Determine the (x, y) coordinate at the center of the cell enclosing the given text.  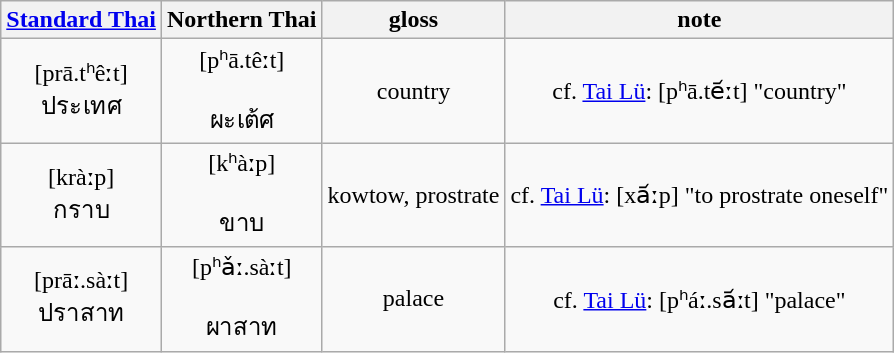
palace (414, 299)
[prā.tʰêːt]ประเทศ (82, 91)
note (700, 20)
kowtow, prostrate (414, 195)
cf. Tai Lü: [xa᷄ːp] "to prostrate oneself" (700, 195)
[kʰàːp]ขาบ (242, 195)
cf. Tai Lü: [pʰáː.sa᷄ːt] "palace" (700, 299)
Northern Thai (242, 20)
[kràːp]กราบ (82, 195)
cf. Tai Lü: [pʰā.te᷄ːt] "country" (700, 91)
[pʰǎː.sàːt]ผาสาท (242, 299)
[pʰā.têːt]ผะเต้ศ (242, 91)
gloss (414, 20)
[prāː.sàːt]ปราสาท (82, 299)
country (414, 91)
Standard Thai (82, 20)
